Find where the given text appears and provide that cell's center as (x, y) coordinate. 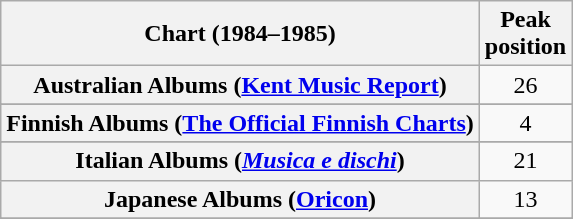
Chart (1984–1985) (240, 34)
Finnish Albums (The Official Finnish Charts) (240, 123)
Italian Albums (Musica e dischi) (240, 161)
Australian Albums (Kent Music Report) (240, 85)
21 (525, 161)
Peakposition (525, 34)
4 (525, 123)
Japanese Albums (Oricon) (240, 199)
26 (525, 85)
13 (525, 199)
